For the text-containing cell, return its midpoint in [X, Y] coordinate format. 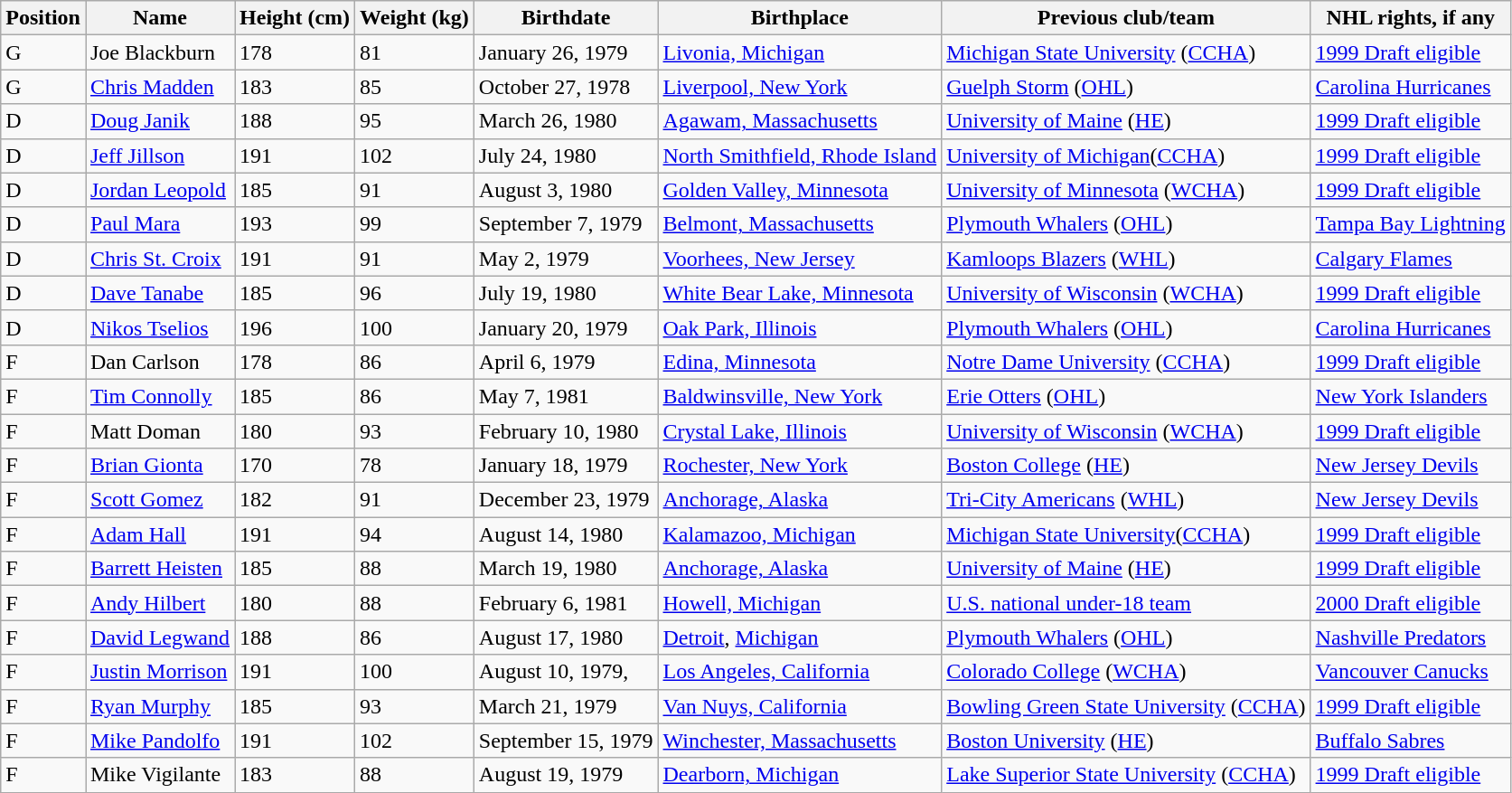
Nikos Tselios [159, 327]
Michigan State University (CCHA) [1126, 52]
Ryan Murphy [159, 706]
March 21, 1979 [566, 706]
Livonia, Michigan [800, 52]
Kamloops Blazers (WHL) [1126, 259]
August 10, 1979, [566, 672]
April 6, 1979 [566, 362]
North Smithfield, Rhode Island [800, 156]
August 14, 1980 [566, 534]
99 [415, 224]
Dan Carlson [159, 362]
95 [415, 121]
94 [415, 534]
August 3, 1980 [566, 190]
August 19, 1979 [566, 775]
196 [295, 327]
Calgary Flames [1410, 259]
Buffalo Sabres [1410, 741]
Erie Otters (OHL) [1126, 396]
Howell, Michigan [800, 603]
Oak Park, Illinois [800, 327]
Boston College (HE) [1126, 466]
May 2, 1979 [566, 259]
Tim Connolly [159, 396]
96 [415, 293]
Colorado College (WCHA) [1126, 672]
NHL rights, if any [1410, 18]
Andy Hilbert [159, 603]
Previous club/team [1126, 18]
Los Angeles, California [800, 672]
Michigan State University(CCHA) [1126, 534]
Bowling Green State University (CCHA) [1126, 706]
February 6, 1981 [566, 603]
August 17, 1980 [566, 637]
February 10, 1980 [566, 431]
Chris Madden [159, 87]
Barrett Heisten [159, 569]
Chris St. Croix [159, 259]
Adam Hall [159, 534]
Height (cm) [295, 18]
Belmont, Massachusetts [800, 224]
Liverpool, New York [800, 87]
Jeff Jillson [159, 156]
March 26, 1980 [566, 121]
Kalamazoo, Michigan [800, 534]
182 [295, 500]
Boston University (HE) [1126, 741]
Notre Dame University (CCHA) [1126, 362]
Voorhees, New Jersey [800, 259]
Scott Gomez [159, 500]
Jordan Leopold [159, 190]
Mike Pandolfo [159, 741]
Name [159, 18]
193 [295, 224]
Birthplace [800, 18]
Weight (kg) [415, 18]
Crystal Lake, Illinois [800, 431]
81 [415, 52]
Rochester, New York [800, 466]
Vancouver Canucks [1410, 672]
Joe Blackburn [159, 52]
January 20, 1979 [566, 327]
Agawam, Massachusetts [800, 121]
December 23, 1979 [566, 500]
Mike Vigilante [159, 775]
Position [43, 18]
New York Islanders [1410, 396]
White Bear Lake, Minnesota [800, 293]
Detroit, Michigan [800, 637]
May 7, 1981 [566, 396]
Paul Mara [159, 224]
Brian Gionta [159, 466]
October 27, 1978 [566, 87]
85 [415, 87]
U.S. national under-18 team [1126, 603]
Baldwinsville, New York [800, 396]
170 [295, 466]
University of Minnesota (WCHA) [1126, 190]
Tampa Bay Lightning [1410, 224]
Matt Doman [159, 431]
Golden Valley, Minnesota [800, 190]
University of Michigan(CCHA) [1126, 156]
Tri-City Americans (WHL) [1126, 500]
July 19, 1980 [566, 293]
July 24, 1980 [566, 156]
March 19, 1980 [566, 569]
Van Nuys, California [800, 706]
Lake Superior State University (CCHA) [1126, 775]
78 [415, 466]
2000 Draft eligible [1410, 603]
January 26, 1979 [566, 52]
September 15, 1979 [566, 741]
September 7, 1979 [566, 224]
Justin Morrison [159, 672]
Birthdate [566, 18]
Doug Janik [159, 121]
Dave Tanabe [159, 293]
Dearborn, Michigan [800, 775]
David Legwand [159, 637]
Edina, Minnesota [800, 362]
Guelph Storm (OHL) [1126, 87]
Winchester, Massachusetts [800, 741]
Nashville Predators [1410, 637]
January 18, 1979 [566, 466]
